Output the [x, y] coordinate of the center of the cell containing the given text.  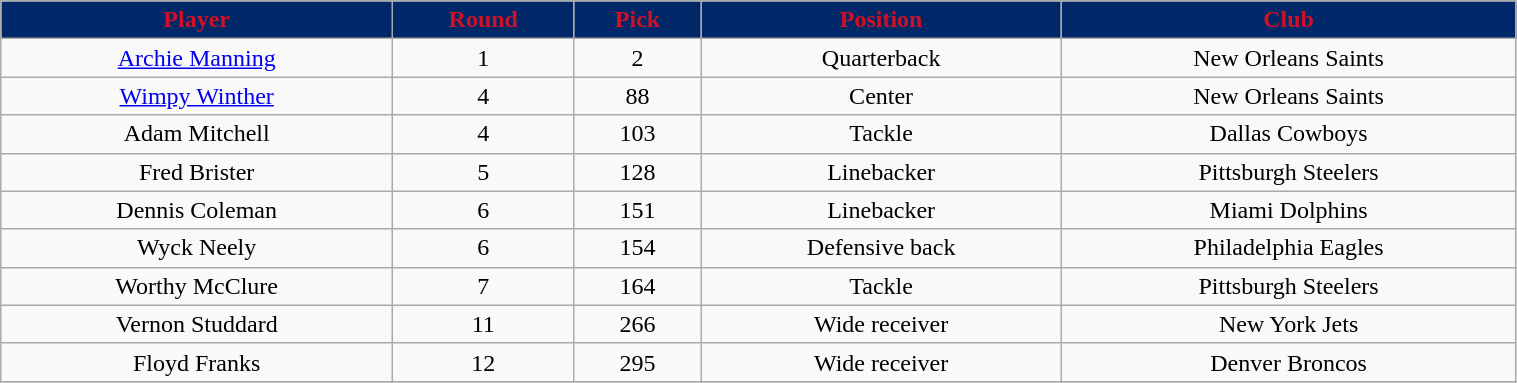
Club [1288, 20]
Position [881, 20]
Wyck Neely [197, 248]
Dallas Cowboys [1288, 134]
Philadelphia Eagles [1288, 248]
Archie Manning [197, 58]
128 [638, 172]
12 [484, 362]
295 [638, 362]
Miami Dolphins [1288, 210]
154 [638, 248]
Defensive back [881, 248]
7 [484, 286]
Worthy McClure [197, 286]
Denver Broncos [1288, 362]
Wimpy Winther [197, 96]
Floyd Franks [197, 362]
Round [484, 20]
88 [638, 96]
Center [881, 96]
151 [638, 210]
Adam Mitchell [197, 134]
11 [484, 324]
5 [484, 172]
Quarterback [881, 58]
266 [638, 324]
Fred Brister [197, 172]
2 [638, 58]
164 [638, 286]
Player [197, 20]
Dennis Coleman [197, 210]
1 [484, 58]
New York Jets [1288, 324]
Vernon Studdard [197, 324]
Pick [638, 20]
103 [638, 134]
